Scan for the cell matching the given text and deliver its [X, Y] coordinate at center. 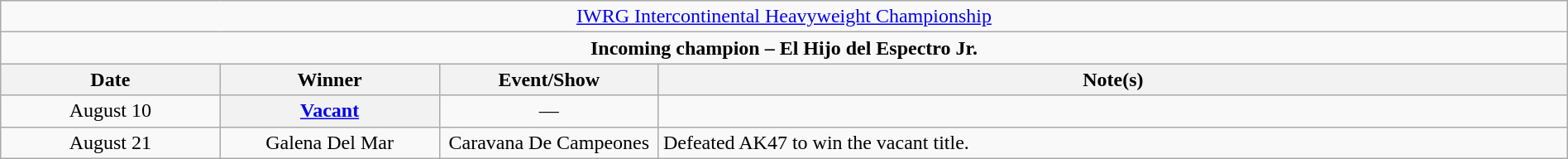
IWRG Intercontinental Heavyweight Championship [784, 17]
August 10 [111, 111]
Caravana De Campeones [549, 142]
— [549, 111]
Galena Del Mar [329, 142]
Note(s) [1113, 79]
Event/Show [549, 79]
Defeated AK47 to win the vacant title. [1113, 142]
Incoming champion – El Hijo del Espectro Jr. [784, 48]
Winner [329, 79]
August 21 [111, 142]
Date [111, 79]
Vacant [329, 111]
